Search for the cell housing the specified text and yield its [x, y] center coordinate. 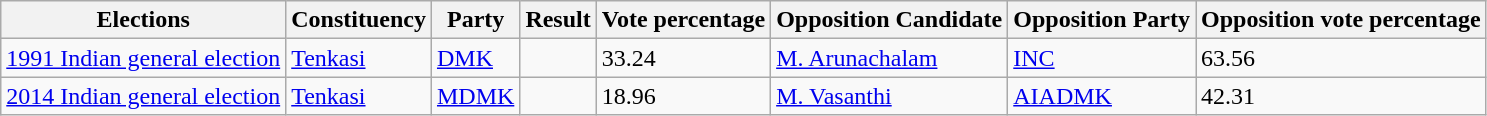
33.24 [683, 58]
Opposition Party [1102, 20]
DMK [475, 58]
AIADMK [1102, 96]
M. Arunachalam [890, 58]
Vote percentage [683, 20]
Result [558, 20]
MDMK [475, 96]
1991 Indian general election [144, 58]
Opposition Candidate [890, 20]
18.96 [683, 96]
Constituency [359, 20]
M. Vasanthi [890, 96]
Party [475, 20]
42.31 [1342, 96]
63.56 [1342, 58]
Elections [144, 20]
2014 Indian general election [144, 96]
INC [1102, 58]
Opposition vote percentage [1342, 20]
